Search for the cell housing the specified text and yield its [x, y] center coordinate. 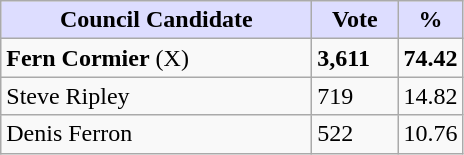
10.76 [430, 134]
Council Candidate [156, 20]
719 [355, 96]
14.82 [430, 96]
Fern Cormier (X) [156, 58]
3,611 [355, 58]
522 [355, 134]
74.42 [430, 58]
% [430, 20]
Denis Ferron [156, 134]
Vote [355, 20]
Steve Ripley [156, 96]
